Return the (X, Y) coordinate for the center point of the cell that contains the specified text.  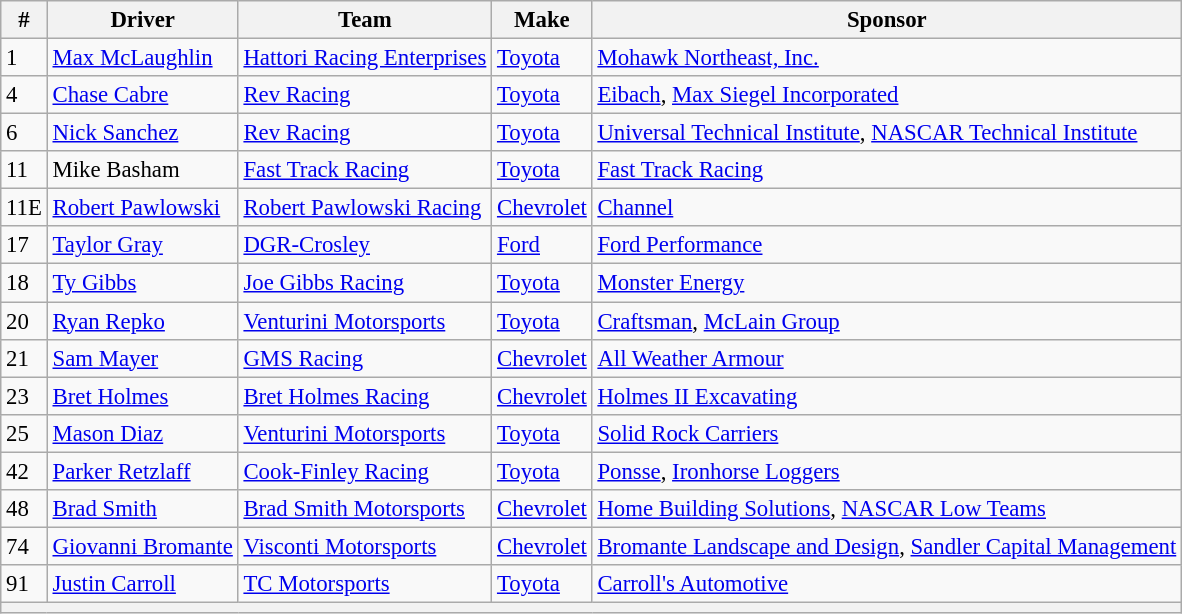
Giovanni Bromante (142, 546)
Cook-Finley Racing (365, 471)
GMS Racing (365, 358)
21 (24, 358)
Parker Retzlaff (142, 471)
Holmes II Excavating (886, 396)
Bromante Landscape and Design, Sandler Capital Management (886, 546)
Mohawk Northeast, Inc. (886, 58)
All Weather Armour (886, 358)
4 (24, 95)
91 (24, 584)
Universal Technical Institute, NASCAR Technical Institute (886, 133)
Visconti Motorsports (365, 546)
Ryan Repko (142, 321)
Sponsor (886, 20)
Carroll's Automotive (886, 584)
20 (24, 321)
Nick Sanchez (142, 133)
Max McLaughlin (142, 58)
11 (24, 170)
18 (24, 283)
17 (24, 245)
Solid Rock Carriers (886, 433)
Hattori Racing Enterprises (365, 58)
DGR-Crosley (365, 245)
6 (24, 133)
42 (24, 471)
25 (24, 433)
Justin Carroll (142, 584)
Team (365, 20)
Mike Basham (142, 170)
Chase Cabre (142, 95)
Bret Holmes (142, 396)
Home Building Solutions, NASCAR Low Teams (886, 509)
Sam Mayer (142, 358)
Taylor Gray (142, 245)
Driver (142, 20)
11E (24, 208)
Craftsman, McLain Group (886, 321)
Ford (542, 245)
Bret Holmes Racing (365, 396)
Brad Smith Motorsports (365, 509)
Ponsse, Ironhorse Loggers (886, 471)
Robert Pawlowski Racing (365, 208)
Ford Performance (886, 245)
74 (24, 546)
Robert Pawlowski (142, 208)
# (24, 20)
Brad Smith (142, 509)
TC Motorsports (365, 584)
Ty Gibbs (142, 283)
Make (542, 20)
Mason Diaz (142, 433)
Channel (886, 208)
1 (24, 58)
23 (24, 396)
48 (24, 509)
Eibach, Max Siegel Incorporated (886, 95)
Joe Gibbs Racing (365, 283)
Monster Energy (886, 283)
